Locate the cell with the specified text and output its (X, Y) center coordinate. 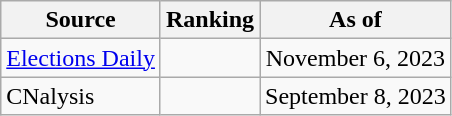
September 8, 2023 (356, 96)
Elections Daily (81, 58)
CNalysis (81, 96)
Source (81, 20)
November 6, 2023 (356, 58)
As of (356, 20)
Ranking (210, 20)
